Provide the [X, Y] coordinate of the cell's center where the given text is located.  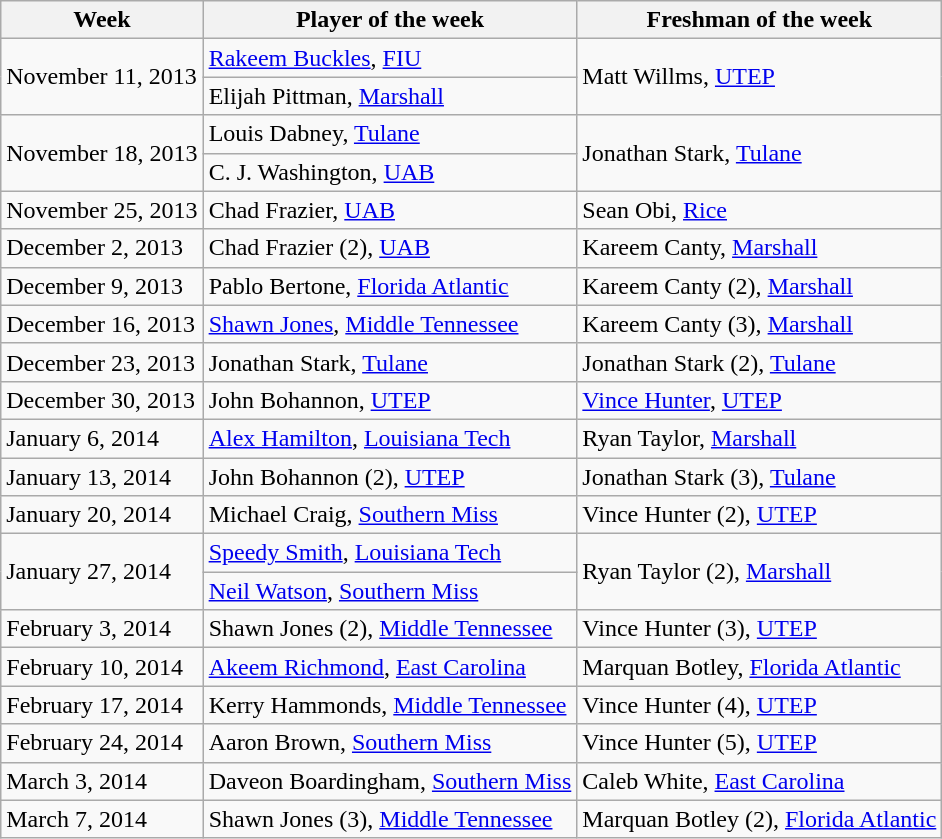
Freshman of the week [760, 20]
Chad Frazier (2), UAB [390, 248]
February 17, 2014 [102, 705]
Kareem Canty, Marshall [760, 248]
Neil Watson, Southern Miss [390, 591]
Vince Hunter (5), UTEP [760, 743]
December 2, 2013 [102, 248]
Kareem Canty (2), Marshall [760, 286]
Shawn Jones (3), Middle Tennessee [390, 819]
Michael Craig, Southern Miss [390, 515]
Jonathan Stark (2), Tulane [760, 362]
January 20, 2014 [102, 515]
November 11, 2013 [102, 77]
February 3, 2014 [102, 629]
March 7, 2014 [102, 819]
Marquan Botley (2), Florida Atlantic [760, 819]
John Bohannon, UTEP [390, 400]
February 24, 2014 [102, 743]
February 10, 2014 [102, 667]
Vince Hunter, UTEP [760, 400]
Shawn Jones, Middle Tennessee [390, 324]
November 18, 2013 [102, 153]
Aaron Brown, Southern Miss [390, 743]
Rakeem Buckles, FIU [390, 58]
Ryan Taylor (2), Marshall [760, 572]
Caleb White, East Carolina [760, 781]
Player of the week [390, 20]
John Bohannon (2), UTEP [390, 477]
Akeem Richmond, East Carolina [390, 667]
Vince Hunter (4), UTEP [760, 705]
March 3, 2014 [102, 781]
January 6, 2014 [102, 438]
December 16, 2013 [102, 324]
Chad Frazier, UAB [390, 210]
Ryan Taylor, Marshall [760, 438]
Pablo Bertone, Florida Atlantic [390, 286]
Elijah Pittman, Marshall [390, 96]
Kerry Hammonds, Middle Tennessee [390, 705]
Matt Willms, UTEP [760, 77]
Week [102, 20]
Sean Obi, Rice [760, 210]
Shawn Jones (2), Middle Tennessee [390, 629]
December 23, 2013 [102, 362]
Vince Hunter (2), UTEP [760, 515]
Daveon Boardingham, Southern Miss [390, 781]
Jonathan Stark (3), Tulane [760, 477]
December 9, 2013 [102, 286]
Speedy Smith, Louisiana Tech [390, 553]
January 27, 2014 [102, 572]
December 30, 2013 [102, 400]
C. J. Washington, UAB [390, 172]
November 25, 2013 [102, 210]
Kareem Canty (3), Marshall [760, 324]
Marquan Botley, Florida Atlantic [760, 667]
January 13, 2014 [102, 477]
Vince Hunter (3), UTEP [760, 629]
Alex Hamilton, Louisiana Tech [390, 438]
Louis Dabney, Tulane [390, 134]
